Find where the given text appears and provide that cell's center as [x, y] coordinate. 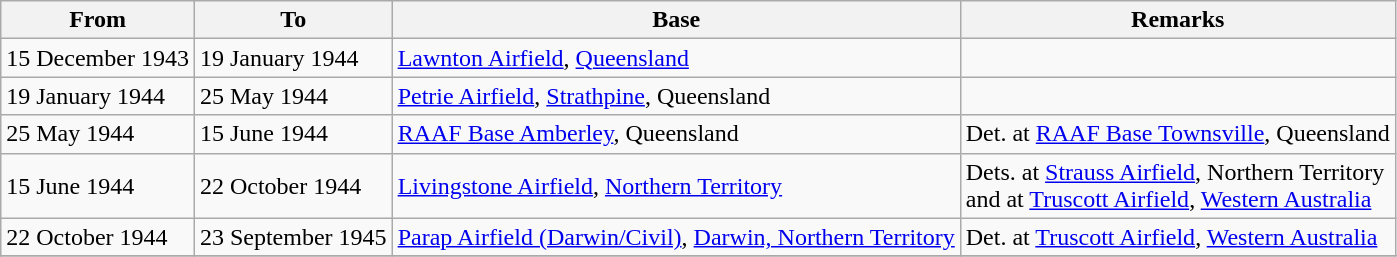
Base [676, 20]
Det. at RAAF Base Townsville, Queensland [1178, 134]
Parap Airfield (Darwin/Civil), Darwin, Northern Territory [676, 237]
Remarks [1178, 20]
Petrie Airfield, Strathpine, Queensland [676, 96]
To [293, 20]
23 September 1945 [293, 237]
15 December 1943 [98, 58]
From [98, 20]
Dets. at Strauss Airfield, Northern Territory and at Truscott Airfield, Western Australia [1178, 186]
Livingstone Airfield, Northern Territory [676, 186]
Lawnton Airfield, Queensland [676, 58]
RAAF Base Amberley, Queensland [676, 134]
Det. at Truscott Airfield, Western Australia [1178, 237]
